Detect which cell encompasses the target text, then output its (X, Y) center coordinate. 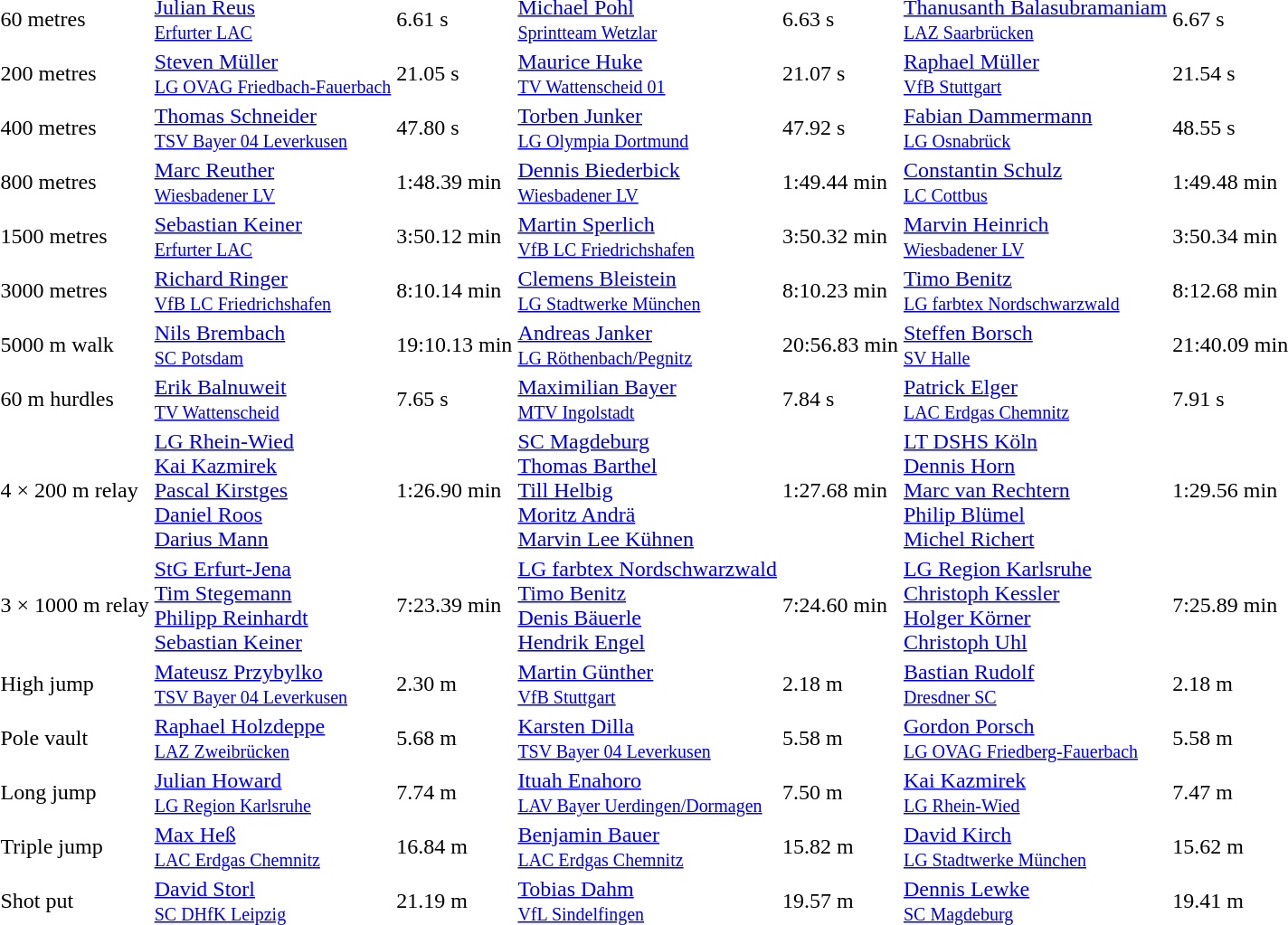
1:49.44 min (839, 183)
47.80 s (454, 128)
Nils BrembachSC Potsdam (273, 345)
1:26.90 min (454, 490)
Constantin SchulzLC Cottbus (1035, 183)
Patrick ElgerLAC Erdgas Chemnitz (1035, 400)
LT DSHS KölnDennis HornMarc van RechternPhilip BlümelMichel Richert (1035, 490)
Steven MüllerLG OVAG Friedbach-Fauerbach (273, 74)
Fabian DammermannLG Osnabrück (1035, 128)
LG Rhein-WiedKai KazmirekPascal KirstgesDaniel RoosDarius Mann (273, 490)
Mateusz PrzybylkoTSV Bayer 04 Leverkusen (273, 684)
SC MagdeburgThomas BarthelTill HelbigMoritz AndräMarvin Lee Kühnen (648, 490)
7:23.39 min (454, 606)
Torben JunkerLG Olympia Dortmund (648, 128)
7.50 m (839, 792)
8:10.14 min (454, 291)
Max HeßLAC Erdgas Chemnitz (273, 846)
Sebastian KeinerErfurter LAC (273, 237)
2.30 m (454, 684)
Julian HowardLG Region Karlsruhe (273, 792)
Dennis BiederbickWiesbadener LV (648, 183)
Martin GüntherVfB Stuttgart (648, 684)
21.07 s (839, 74)
LG Region KarlsruheChristoph KesslerHolger KörnerChristoph Uhl (1035, 606)
Clemens BleisteinLG Stadtwerke München (648, 291)
Kai KazmirekLG Rhein-Wied (1035, 792)
15.82 m (839, 846)
2.18 m (839, 684)
5.58 m (839, 738)
Thomas SchneiderTSV Bayer 04 Leverkusen (273, 128)
Steffen BorschSV Halle (1035, 345)
3:50.32 min (839, 237)
Raphael MüllerVfB Stuttgart (1035, 74)
David KirchLG Stadtwerke München (1035, 846)
Marvin HeinrichWiesbadener LV (1035, 237)
19:10.13 min (454, 345)
16.84 m (454, 846)
3:50.12 min (454, 237)
5.68 m (454, 738)
Karsten DillaTSV Bayer 04 Leverkusen (648, 738)
8:10.23 min (839, 291)
Marc ReutherWiesbadener LV (273, 183)
Ituah EnahoroLAV Bayer Uerdingen/Dormagen (648, 792)
StG Erfurt-JenaTim StegemannPhilipp ReinhardtSebastian Keiner (273, 606)
21.05 s (454, 74)
Andreas JankerLG Röthenbach/Pegnitz (648, 345)
Richard RingerVfB LC Friedrichshafen (273, 291)
20:56.83 min (839, 345)
Gordon PorschLG OVAG Friedberg-Fauerbach (1035, 738)
LG farbtex NordschwarzwaldTimo BenitzDenis BäuerleHendrik Engel (648, 606)
Maurice HukeTV Wattenscheid 01 (648, 74)
47.92 s (839, 128)
Raphael HolzdeppeLAZ Zweibrücken (273, 738)
Benjamin BauerLAC Erdgas Chemnitz (648, 846)
1:48.39 min (454, 183)
1:27.68 min (839, 490)
7.65 s (454, 400)
Maximilian BayerMTV Ingolstadt (648, 400)
7:24.60 min (839, 606)
Erik BalnuweitTV Wattenscheid (273, 400)
7.84 s (839, 400)
Martin SperlichVfB LC Friedrichshafen (648, 237)
Timo BenitzLG farbtex Nordschwarzwald (1035, 291)
7.74 m (454, 792)
Bastian RudolfDresdner SC (1035, 684)
